From the cell containing the given text, extract its center point as [x, y] coordinate. 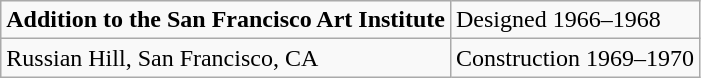
Addition to the San Francisco Art Institute [226, 20]
Construction 1969–1970 [574, 58]
Russian Hill, San Francisco, CA [226, 58]
Designed 1966–1968 [574, 20]
